Scan for the cell matching the given text and deliver its (x, y) coordinate at center. 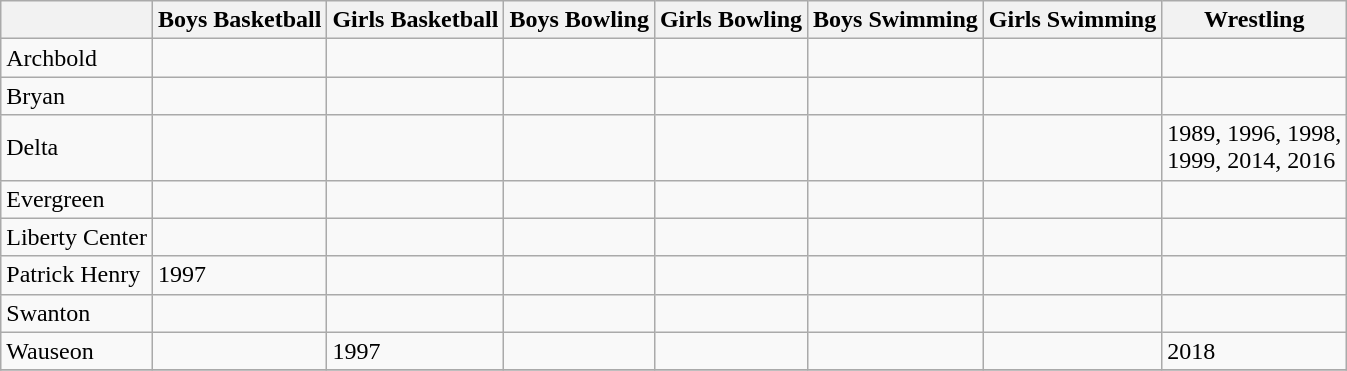
Wrestling (1254, 20)
Boys Swimming (896, 20)
Boys Bowling (579, 20)
Girls Bowling (730, 20)
1989, 1996, 1998,1999, 2014, 2016 (1254, 148)
Girls Basketball (416, 20)
Evergreen (77, 199)
Archbold (77, 58)
Boys Basketball (239, 20)
Delta (77, 148)
Bryan (77, 96)
2018 (1254, 351)
Patrick Henry (77, 275)
Girls Swimming (1072, 20)
Liberty Center (77, 237)
Swanton (77, 313)
Wauseon (77, 351)
